Detect which cell encompasses the target text, then output its (X, Y) center coordinate. 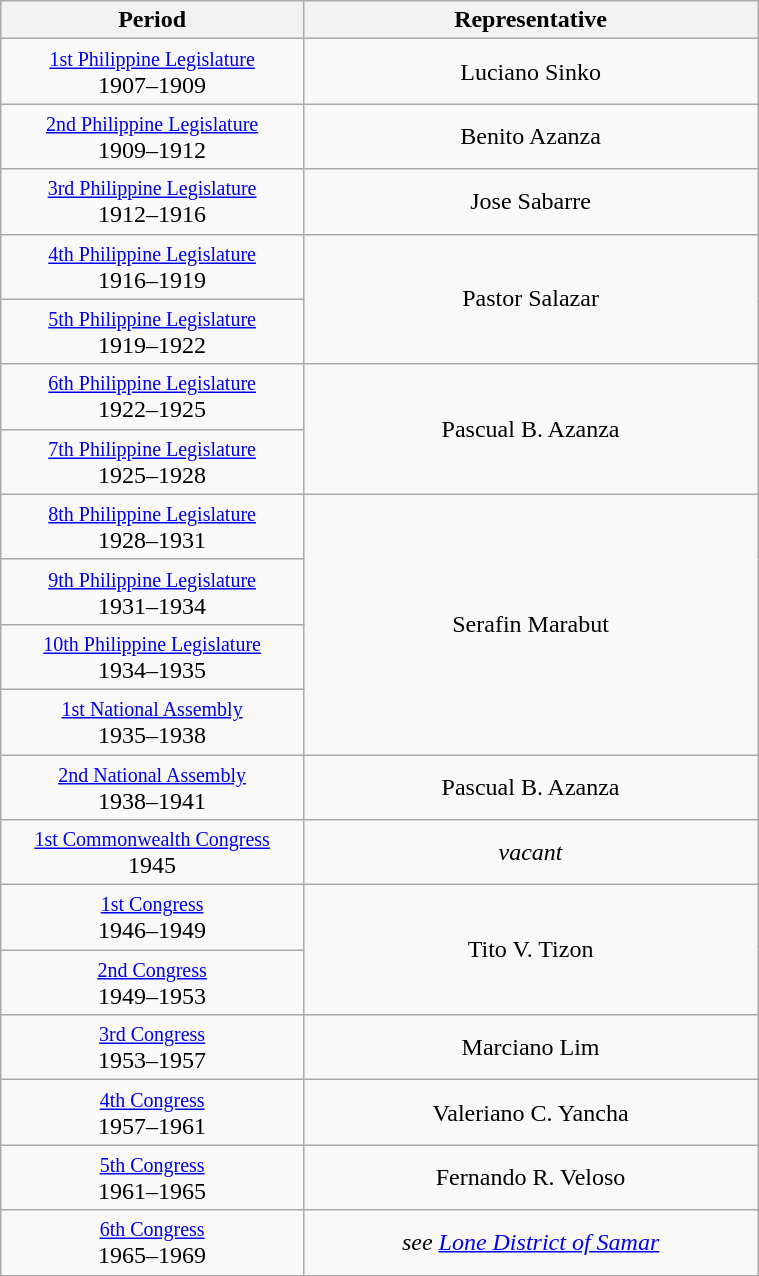
Fernando R. Veloso (530, 1178)
Representative (530, 20)
Jose Sabarre (530, 202)
6th Philippine Legislature1922–1925 (152, 396)
4th Congress1957–1961 (152, 1112)
7th Philippine Legislature1925–1928 (152, 462)
3rd Philippine Legislature1912–1916 (152, 202)
Luciano Sinko (530, 72)
2nd Philippine Legislature1909–1912 (152, 136)
Benito Azanza (530, 136)
6th Congress1965–1969 (152, 1242)
1st National Assembly1935–1938 (152, 722)
2nd National Assembly1938–1941 (152, 786)
9th Philippine Legislature1931–1934 (152, 592)
5th Congress1961–1965 (152, 1178)
Serafin Marabut (530, 624)
see Lone District of Samar (530, 1242)
4th Philippine Legislature1916–1919 (152, 266)
2nd Congress1949–1953 (152, 982)
Period (152, 20)
Valeriano C. Yancha (530, 1112)
1st Commonwealth Congress1945 (152, 852)
3rd Congress1953–1957 (152, 1048)
Marciano Lim (530, 1048)
Pastor Salazar (530, 299)
1st Congress1946–1949 (152, 918)
10th Philippine Legislature1934–1935 (152, 656)
5th Philippine Legislature1919–1922 (152, 332)
1st Philippine Legislature1907–1909 (152, 72)
Tito V. Tizon (530, 950)
vacant (530, 852)
8th Philippine Legislature1928–1931 (152, 526)
